Return the (x, y) coordinate for the center point of the cell that contains the specified text.  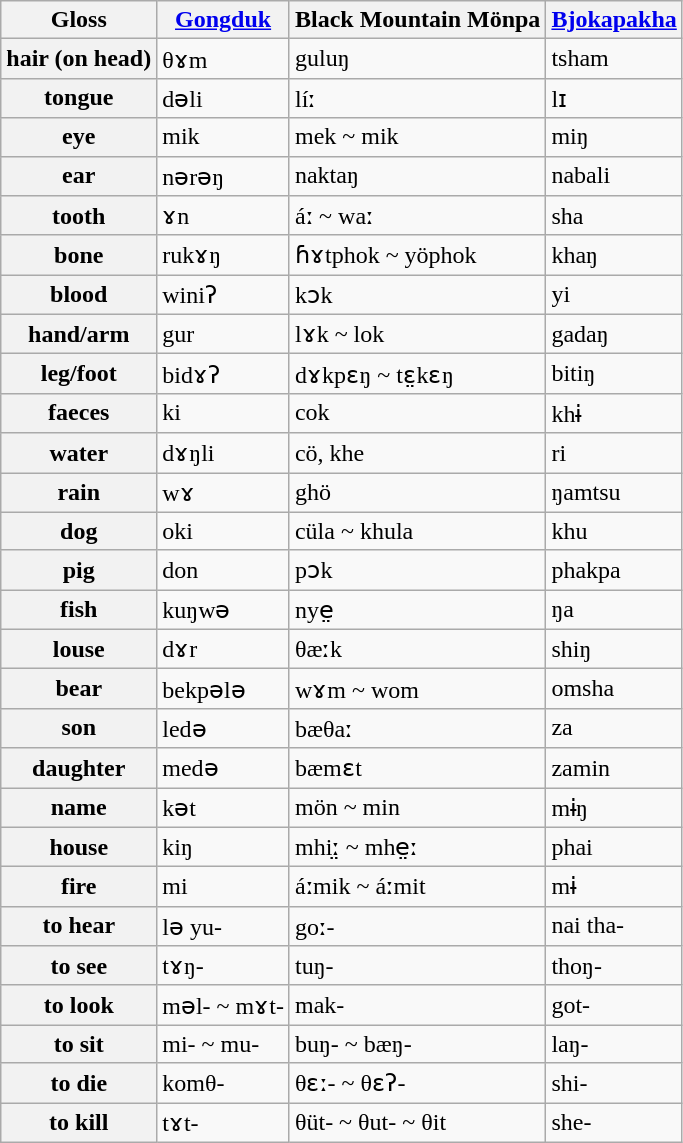
bekpələ (224, 689)
dɤkpɛŋ ~ tɛ̤kɛŋ (417, 374)
ear (79, 176)
khu (614, 531)
θüt- ~ θut- ~ θit (417, 1122)
líː (417, 98)
water (79, 453)
rain (79, 492)
bone (79, 255)
tuŋ- (417, 966)
guluŋ (417, 59)
gur (224, 334)
she- (614, 1122)
medə (224, 768)
tɤŋ- (224, 966)
naktaŋ (417, 176)
got- (614, 1005)
nabali (614, 176)
house (79, 847)
name (79, 808)
zamin (614, 768)
ɦɤtphok ~ yöphok (417, 255)
daughter (79, 768)
tongue (79, 98)
tooth (79, 216)
Gloss (79, 20)
to see (79, 966)
Bjokapakha (614, 20)
wɤm ~ wom (417, 689)
fish (79, 610)
to look (79, 1005)
winiʔ (224, 295)
son (79, 728)
θæːk (417, 649)
omsha (614, 689)
kɔk (417, 295)
mi (224, 887)
phai (614, 847)
tɤt- (224, 1122)
hand/arm (79, 334)
cö, khe (417, 453)
nərəŋ (224, 176)
louse (79, 649)
hair (on head) (79, 59)
θɛː- ~ θɛʔ- (417, 1083)
Black Mountain Mönpa (417, 20)
to kill (79, 1122)
cüla ~ khula (417, 531)
dɤr (224, 649)
bitiŋ (614, 374)
dog (79, 531)
mɨ (614, 887)
blood (79, 295)
nai tha- (614, 926)
eye (79, 137)
goː- (417, 926)
kət (224, 808)
dɤŋli (224, 453)
θɤm (224, 59)
don (224, 570)
khɨ (614, 413)
áːmik ~ áːmit (417, 887)
bæθaː (417, 728)
mön ~ min (417, 808)
faeces (79, 413)
sha (614, 216)
məl- ~ mɤt- (224, 1005)
lɤk ~ lok (417, 334)
miŋ (614, 137)
mi- ~ mu- (224, 1044)
phakpa (614, 570)
ŋa (614, 610)
kuŋwə (224, 610)
gadaŋ (614, 334)
lə yu- (224, 926)
to hear (79, 926)
ki (224, 413)
ledə (224, 728)
kiŋ (224, 847)
pig (79, 570)
shi- (614, 1083)
mhiː̤ ~ mhe̤ː (417, 847)
shiŋ (614, 649)
mik (224, 137)
lɪ (614, 98)
khaŋ (614, 255)
bæmɛt (417, 768)
nye̤ (417, 610)
komθ- (224, 1083)
ŋamtsu (614, 492)
oki (224, 531)
to sit (79, 1044)
fire (79, 887)
leg/foot (79, 374)
yi (614, 295)
Gongduk (224, 20)
mak- (417, 1005)
buŋ- ~ bæŋ- (417, 1044)
ɤn (224, 216)
mek ~ mik (417, 137)
bidɤʔ (224, 374)
cok (417, 413)
thoŋ- (614, 966)
wɤ (224, 492)
laŋ- (614, 1044)
ri (614, 453)
dəli (224, 98)
rukɤŋ (224, 255)
to die (79, 1083)
mɨŋ (614, 808)
tsham (614, 59)
áː ~ waː (417, 216)
bear (79, 689)
pɔk (417, 570)
za (614, 728)
ghö (417, 492)
